Locate the cell with the specified text and output its [x, y] center coordinate. 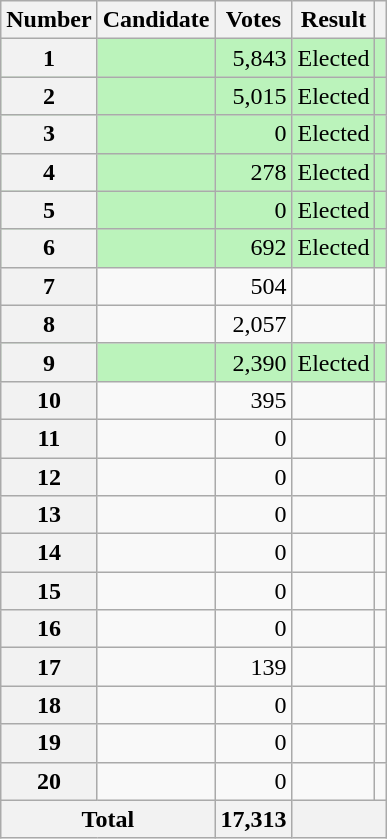
18 [49, 705]
11 [49, 438]
2,057 [254, 324]
19 [49, 743]
Votes [254, 20]
8 [49, 324]
395 [254, 400]
13 [49, 515]
Total [108, 819]
17 [49, 667]
15 [49, 591]
278 [254, 172]
5,015 [254, 96]
Candidate [156, 20]
6 [49, 248]
14 [49, 553]
5 [49, 210]
9 [49, 362]
1 [49, 58]
17,313 [254, 819]
692 [254, 248]
10 [49, 400]
5,843 [254, 58]
2,390 [254, 362]
Result [334, 20]
139 [254, 667]
2 [49, 96]
3 [49, 134]
7 [49, 286]
12 [49, 477]
4 [49, 172]
20 [49, 781]
Number [49, 20]
504 [254, 286]
16 [49, 629]
